Detect which cell encompasses the target text, then output its (X, Y) center coordinate. 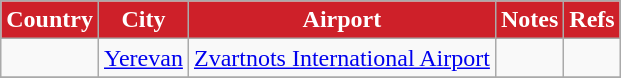
Notes (529, 20)
Airport (342, 20)
Yerevan (143, 58)
Country (50, 20)
Zvartnots International Airport (342, 58)
Refs (592, 20)
City (143, 20)
